For the text-containing cell, return its midpoint in [x, y] coordinate format. 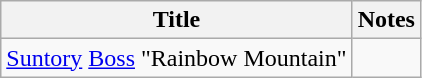
Suntory Boss "Rainbow Mountain" [176, 58]
Notes [386, 20]
Title [176, 20]
